Search for the cell housing the specified text and yield its (x, y) center coordinate. 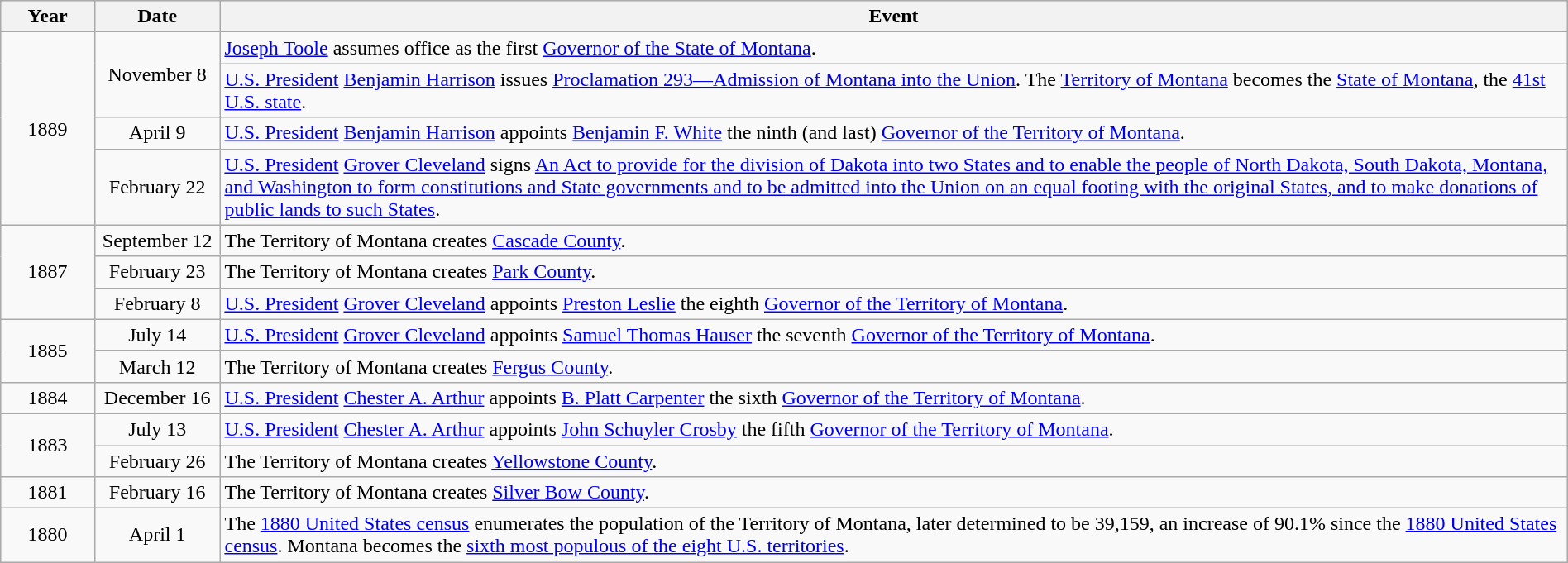
February 23 (157, 272)
July 14 (157, 335)
April 1 (157, 536)
U.S. President Grover Cleveland appoints Samuel Thomas Hauser the seventh Governor of the Territory of Montana. (893, 335)
The Territory of Montana creates Silver Bow County. (893, 493)
1889 (48, 129)
U.S. President Benjamin Harrison appoints Benjamin F. White the ninth (and last) Governor of the Territory of Montana. (893, 133)
April 9 (157, 133)
1883 (48, 445)
February 16 (157, 493)
1880 (48, 536)
Event (893, 17)
The Territory of Montana creates Cascade County. (893, 241)
The Territory of Montana creates Fergus County. (893, 366)
December 16 (157, 398)
November 8 (157, 74)
1881 (48, 493)
1885 (48, 351)
U.S. President Chester A. Arthur appoints John Schuyler Crosby the fifth Governor of the Territory of Montana. (893, 429)
Year (48, 17)
U.S. President Chester A. Arthur appoints B. Platt Carpenter the sixth Governor of the Territory of Montana. (893, 398)
September 12 (157, 241)
February 8 (157, 303)
The Territory of Montana creates Park County. (893, 272)
February 22 (157, 187)
U.S. President Grover Cleveland appoints Preston Leslie the eighth Governor of the Territory of Montana. (893, 303)
February 26 (157, 460)
July 13 (157, 429)
Date (157, 17)
1887 (48, 272)
1884 (48, 398)
The Territory of Montana creates Yellowstone County. (893, 460)
Joseph Toole assumes office as the first Governor of the State of Montana. (893, 48)
March 12 (157, 366)
